Locate the cell with the specified text and output its [x, y] center coordinate. 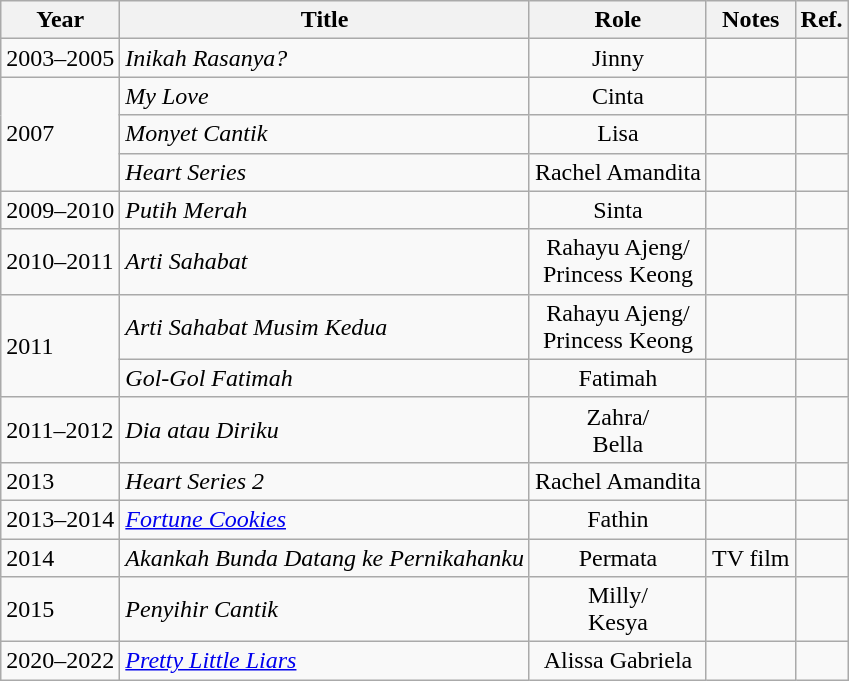
2013 [60, 481]
Lisa [618, 134]
2009–2010 [60, 210]
Role [618, 20]
Heart Series 2 [325, 481]
Akankah Bunda Datang ke Pernikahanku [325, 557]
Gol-Gol Fatimah [325, 378]
Penyihir Cantik [325, 610]
Arti Sahabat Musim Kedua [325, 326]
2013–2014 [60, 519]
Title [325, 20]
My Love [325, 96]
Fortune Cookies [325, 519]
2010–2011 [60, 262]
2020–2022 [60, 661]
Fatimah [618, 378]
2011 [60, 346]
Milly/Kesya [618, 610]
Pretty Little Liars [325, 661]
2003–2005 [60, 58]
2015 [60, 610]
Fathin [618, 519]
Inikah Rasanya? [325, 58]
Heart Series [325, 172]
Sinta [618, 210]
Dia atau Diriku [325, 430]
Jinny [618, 58]
Zahra/Bella [618, 430]
Notes [750, 20]
Arti Sahabat [325, 262]
TV film [750, 557]
Cinta [618, 96]
Permata [618, 557]
Putih Merah [325, 210]
Monyet Cantik [325, 134]
Alissa Gabriela [618, 661]
2014 [60, 557]
Ref. [822, 20]
2007 [60, 134]
Year [60, 20]
2011–2012 [60, 430]
